Find where the given text appears and provide that cell's center as [X, Y] coordinate. 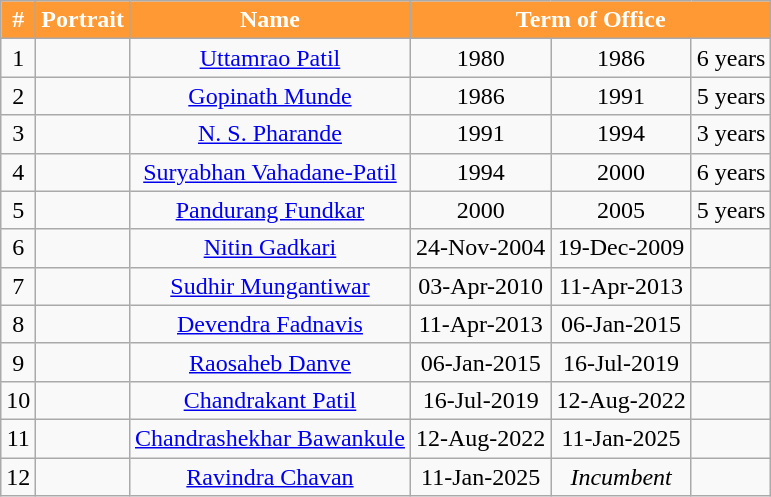
11 [18, 438]
5 [18, 210]
Pandurang Fundkar [270, 210]
Uttamrao Patil [270, 58]
2005 [621, 210]
Ravindra Chavan [270, 477]
3 [18, 134]
6 [18, 248]
3 years [731, 134]
Chandrakant Patil [270, 400]
03-Apr-2010 [480, 286]
1980 [480, 58]
Nitin Gadkari [270, 248]
9 [18, 362]
2 [18, 96]
N. S. Pharande [270, 134]
12 [18, 477]
Devendra Fadnavis [270, 324]
1 [18, 58]
Portrait [83, 20]
7 [18, 286]
Term of Office [590, 20]
8 [18, 324]
Name [270, 20]
19-Dec-2009 [621, 248]
Gopinath Munde [270, 96]
10 [18, 400]
Sudhir Mungantiwar [270, 286]
24-Nov-2004 [480, 248]
Suryabhan Vahadane-Patil [270, 172]
Incumbent [621, 477]
Chandrashekhar Bawankule [270, 438]
4 [18, 172]
Raosaheb Danve [270, 362]
# [18, 20]
